Return (X, Y) of the center of cell containing provided text 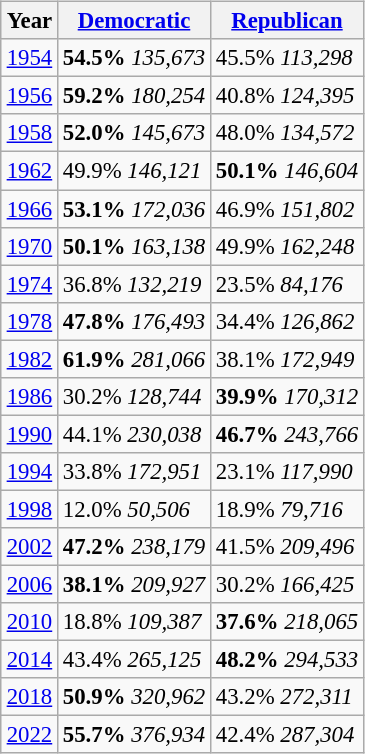
1974 (29, 284)
38.1% 209,927 (134, 584)
18.8% 109,387 (134, 622)
36.8% 132,219 (134, 284)
49.9% 146,121 (134, 171)
41.5% 209,496 (286, 547)
Year (29, 21)
34.4% 126,862 (286, 321)
33.8% 172,951 (134, 472)
1956 (29, 96)
1978 (29, 321)
2006 (29, 584)
50.1% 146,604 (286, 171)
40.8% 124,395 (286, 96)
1958 (29, 133)
1970 (29, 246)
38.1% 172,949 (286, 359)
1986 (29, 396)
54.5% 135,673 (134, 58)
47.2% 238,179 (134, 547)
1966 (29, 209)
2010 (29, 622)
1954 (29, 58)
1962 (29, 171)
30.2% 166,425 (286, 584)
2018 (29, 697)
1998 (29, 509)
46.7% 243,766 (286, 434)
12.0% 50,506 (134, 509)
52.0% 145,673 (134, 133)
45.5% 113,298 (286, 58)
1994 (29, 472)
37.6% 218,065 (286, 622)
18.9% 79,716 (286, 509)
23.5% 84,176 (286, 284)
1990 (29, 434)
55.7% 376,934 (134, 735)
Republican (286, 21)
2014 (29, 660)
48.2% 294,533 (286, 660)
30.2% 128,744 (134, 396)
43.4% 265,125 (134, 660)
61.9% 281,066 (134, 359)
49.9% 162,248 (286, 246)
39.9% 170,312 (286, 396)
50.9% 320,962 (134, 697)
1982 (29, 359)
Democratic (134, 21)
42.4% 287,304 (286, 735)
43.2% 272,311 (286, 697)
59.2% 180,254 (134, 96)
50.1% 163,138 (134, 246)
2002 (29, 547)
46.9% 151,802 (286, 209)
44.1% 230,038 (134, 434)
47.8% 176,493 (134, 321)
53.1% 172,036 (134, 209)
2022 (29, 735)
48.0% 134,572 (286, 133)
23.1% 117,990 (286, 472)
